Scan for the cell matching the given text and deliver its [X, Y] coordinate at center. 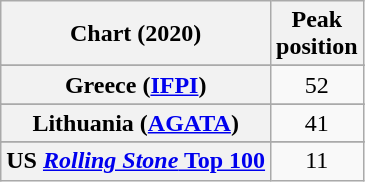
Peakposition [317, 34]
US Rolling Stone Top 100 [136, 161]
11 [317, 161]
Greece (IFPI) [136, 85]
Lithuania (AGATA) [136, 123]
Chart (2020) [136, 34]
41 [317, 123]
52 [317, 85]
